Return the (X, Y) coordinate for the center point of the cell that contains the specified text.  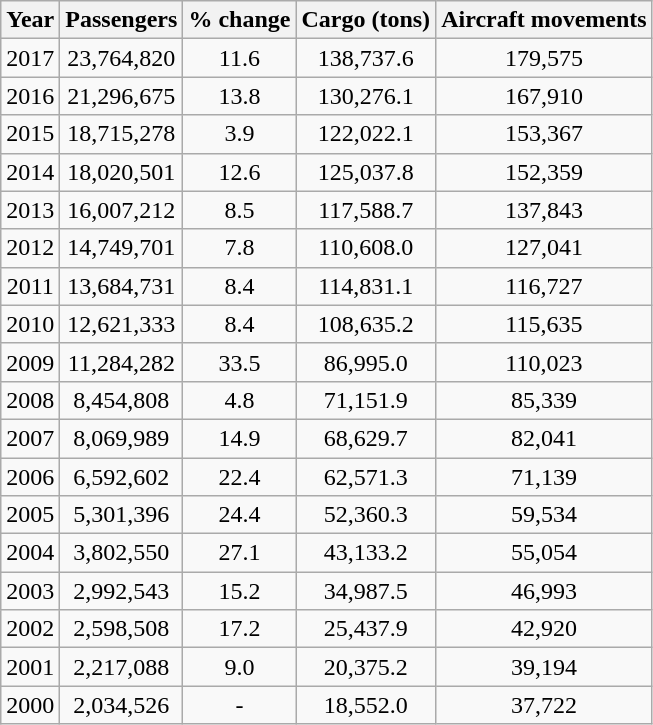
2,217,088 (122, 667)
46,993 (544, 591)
23,764,820 (122, 58)
8.5 (240, 210)
55,054 (544, 553)
71,151.9 (366, 400)
85,339 (544, 400)
86,995.0 (366, 362)
2010 (30, 324)
2000 (30, 705)
37,722 (544, 705)
2,598,508 (122, 629)
2012 (30, 248)
2005 (30, 515)
22.4 (240, 477)
Aircraft movements (544, 20)
15.2 (240, 591)
8,454,808 (122, 400)
12.6 (240, 172)
18,552.0 (366, 705)
11.6 (240, 58)
Passengers (122, 20)
24.4 (240, 515)
116,727 (544, 286)
2017 (30, 58)
2014 (30, 172)
2011 (30, 286)
% change (240, 20)
2006 (30, 477)
17.2 (240, 629)
25,437.9 (366, 629)
2001 (30, 667)
108,635.2 (366, 324)
52,360.3 (366, 515)
110,023 (544, 362)
16,007,212 (122, 210)
20,375.2 (366, 667)
9.0 (240, 667)
21,296,675 (122, 96)
2015 (30, 134)
2002 (30, 629)
152,359 (544, 172)
179,575 (544, 58)
71,139 (544, 477)
2,992,543 (122, 591)
68,629.7 (366, 438)
138,737.6 (366, 58)
2004 (30, 553)
114,831.1 (366, 286)
2016 (30, 96)
2013 (30, 210)
82,041 (544, 438)
13.8 (240, 96)
33.5 (240, 362)
43,133.2 (366, 553)
153,367 (544, 134)
18,020,501 (122, 172)
2007 (30, 438)
13,684,731 (122, 286)
59,534 (544, 515)
2003 (30, 591)
117,588.7 (366, 210)
Year (30, 20)
3.9 (240, 134)
27.1 (240, 553)
11,284,282 (122, 362)
122,022.1 (366, 134)
6,592,602 (122, 477)
- (240, 705)
62,571.3 (366, 477)
2009 (30, 362)
2,034,526 (122, 705)
34,987.5 (366, 591)
167,910 (544, 96)
7.8 (240, 248)
5,301,396 (122, 515)
125,037.8 (366, 172)
14,749,701 (122, 248)
Cargo (tons) (366, 20)
14.9 (240, 438)
110,608.0 (366, 248)
39,194 (544, 667)
18,715,278 (122, 134)
115,635 (544, 324)
42,920 (544, 629)
3,802,550 (122, 553)
2008 (30, 400)
127,041 (544, 248)
130,276.1 (366, 96)
12,621,333 (122, 324)
137,843 (544, 210)
4.8 (240, 400)
8,069,989 (122, 438)
